Return the [x, y] coordinate for the center point of the cell that contains the specified text.  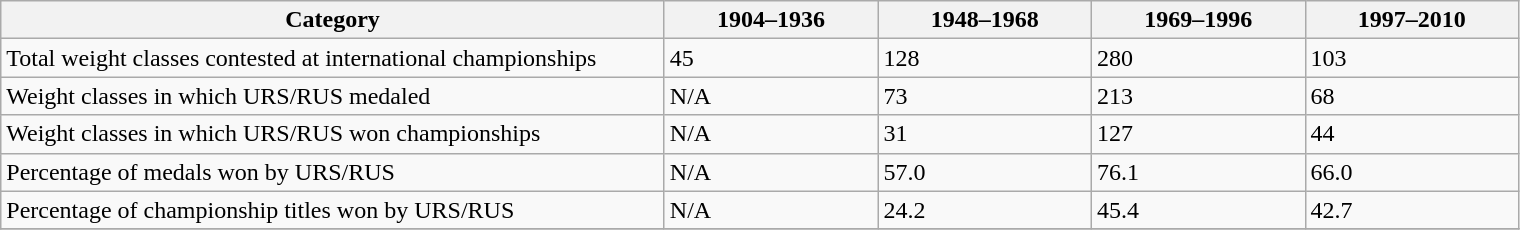
76.1 [1198, 172]
Weight classes in which URS/RUS medaled [333, 96]
Total weight classes contested at international championships [333, 58]
24.2 [985, 210]
45.4 [1198, 210]
44 [1412, 134]
1997–2010 [1412, 20]
128 [985, 58]
45 [771, 58]
68 [1412, 96]
Percentage of championship titles won by URS/RUS [333, 210]
42.7 [1412, 210]
103 [1412, 58]
1948–1968 [985, 20]
Percentage of medals won by URS/RUS [333, 172]
Weight classes in which URS/RUS won championships [333, 134]
31 [985, 134]
66.0 [1412, 172]
57.0 [985, 172]
1904–1936 [771, 20]
73 [985, 96]
127 [1198, 134]
1969–1996 [1198, 20]
280 [1198, 58]
213 [1198, 96]
Category [333, 20]
